From the cell containing the given text, extract its center point as [x, y] coordinate. 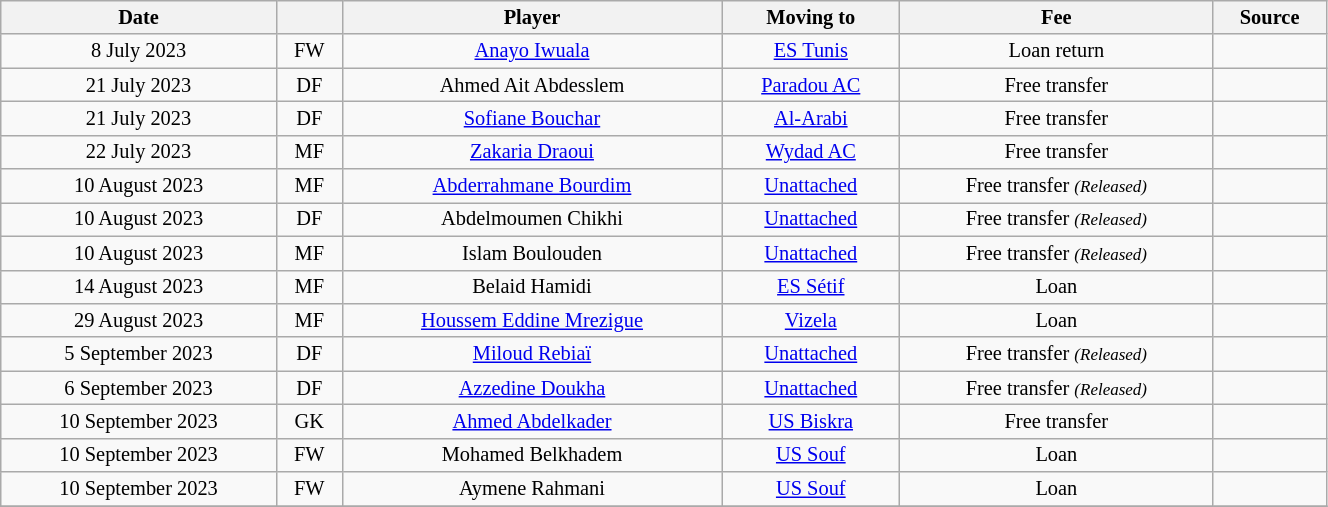
Al-Arabi [811, 118]
Moving to [811, 17]
Aymene Rahmani [532, 489]
Loan return [1056, 51]
Mohamed Belkhadem [532, 455]
Belaid Hamidi [532, 287]
29 August 2023 [139, 320]
Ahmed Ait Abdesslem [532, 85]
Zakaria Draoui [532, 152]
Paradou AC [811, 85]
6 September 2023 [139, 388]
14 August 2023 [139, 287]
Houssem Eddine Mrezigue [532, 320]
Source [1270, 17]
22 July 2023 [139, 152]
Abdelmoumen Chikhi [532, 219]
ES Sétif [811, 287]
Islam Boulouden [532, 253]
Vizela [811, 320]
Wydad AC [811, 152]
Player [532, 17]
Miloud Rebiaï [532, 354]
Fee [1056, 17]
8 July 2023 [139, 51]
Date [139, 17]
5 September 2023 [139, 354]
Anayo Iwuala [532, 51]
GK [309, 421]
Azzedine Doukha [532, 388]
Abderrahmane Bourdim [532, 186]
Ahmed Abdelkader [532, 421]
US Biskra [811, 421]
ES Tunis [811, 51]
Sofiane Bouchar [532, 118]
